Scan for the cell matching the given text and deliver its (X, Y) coordinate at center. 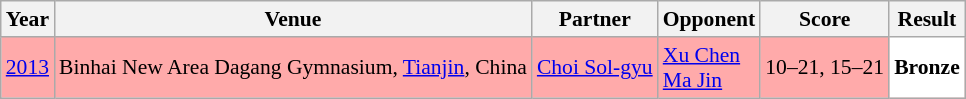
Venue (293, 19)
Partner (595, 19)
2013 (28, 68)
Binhai New Area Dagang Gymnasium, Tianjin, China (293, 68)
Year (28, 19)
Xu Chen Ma Jin (710, 68)
Score (824, 19)
Opponent (710, 19)
Bronze (927, 68)
Result (927, 19)
Choi Sol-gyu (595, 68)
10–21, 15–21 (824, 68)
